Provide the [x, y] coordinate of the cell's center where the given text is located.  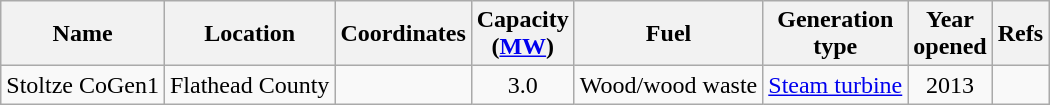
2013 [950, 85]
Coordinates [403, 34]
Flathead County [249, 85]
Location [249, 34]
Capacity(MW) [522, 34]
Yearopened [950, 34]
Steam turbine [836, 85]
Name [83, 34]
3.0 [522, 85]
Stoltze CoGen1 [83, 85]
Wood/wood waste [668, 85]
Refs [1020, 34]
Generationtype [836, 34]
Fuel [668, 34]
